Scan for the cell matching the given text and deliver its [x, y] coordinate at center. 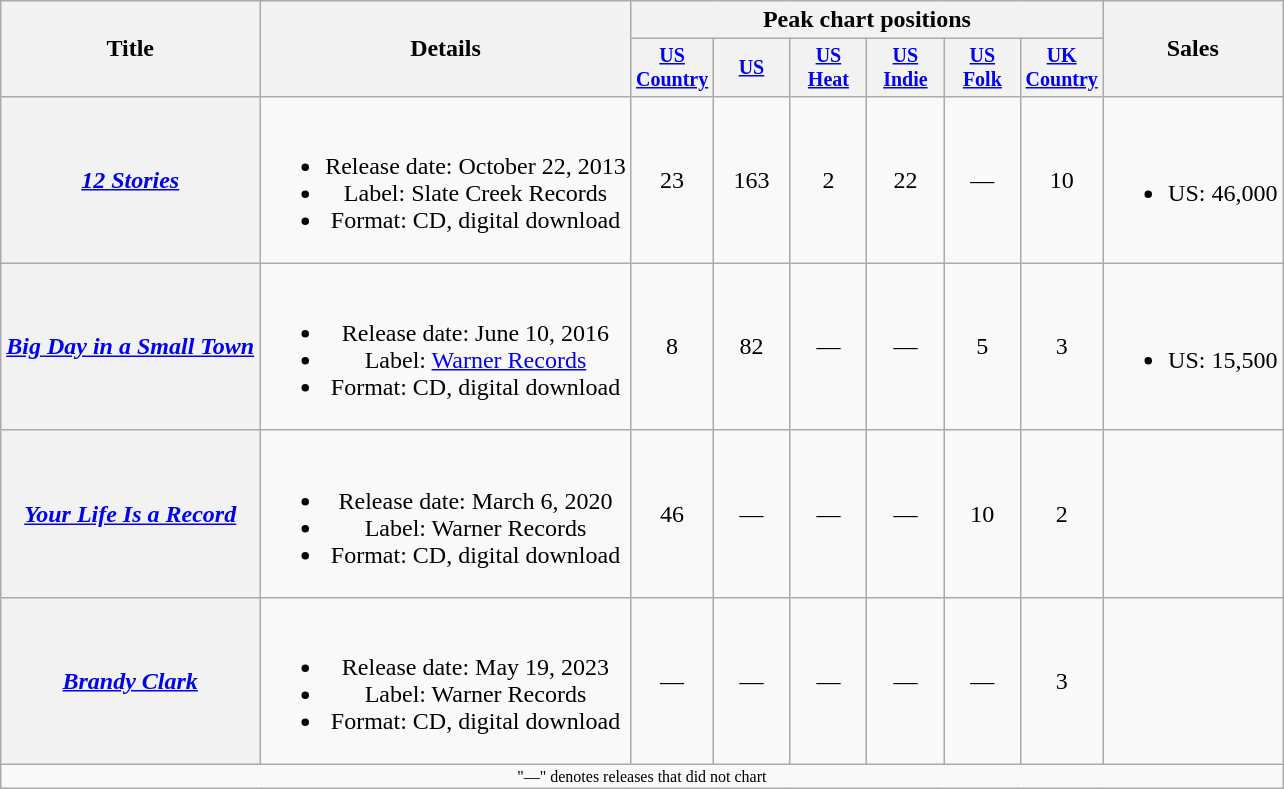
12 Stories [130, 180]
Release date: October 22, 2013Label: Slate Creek RecordsFormat: CD, digital download [446, 180]
22 [906, 180]
Release date: March 6, 2020Label: Warner RecordsFormat: CD, digital download [446, 514]
US Country [672, 68]
163 [752, 180]
Release date: May 19, 2023Label: Warner RecordsFormat: CD, digital download [446, 680]
UK Country [1062, 68]
Brandy Clark [130, 680]
Details [446, 49]
82 [752, 346]
Sales [1193, 49]
US Folk [982, 68]
US Indie [906, 68]
46 [672, 514]
US: 46,000 [1193, 180]
8 [672, 346]
US Heat [828, 68]
5 [982, 346]
Your Life Is a Record [130, 514]
Peak chart positions [866, 20]
23 [672, 180]
Release date: June 10, 2016Label: Warner RecordsFormat: CD, digital download [446, 346]
US [752, 68]
Title [130, 49]
"—" denotes releases that did not chart [642, 777]
US: 15,500 [1193, 346]
Big Day in a Small Town [130, 346]
